Pinpoint the cell where the given text exists, returning its [x, y] midpoint coordinate. 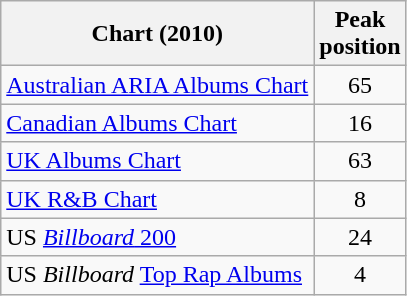
Canadian Albums Chart [158, 123]
4 [360, 275]
US Billboard Top Rap Albums [158, 275]
US Billboard 200 [158, 237]
8 [360, 199]
UK R&B Chart [158, 199]
Australian ARIA Albums Chart [158, 85]
63 [360, 161]
24 [360, 237]
Chart (2010) [158, 34]
Peakposition [360, 34]
UK Albums Chart [158, 161]
16 [360, 123]
65 [360, 85]
